Detect which cell encompasses the target text, then output its [x, y] center coordinate. 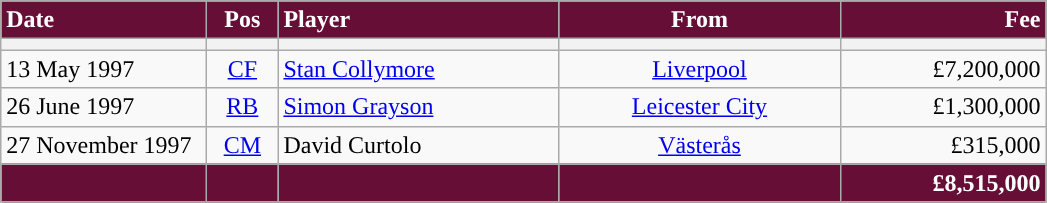
From [700, 20]
Leicester City [700, 107]
27 November 1997 [104, 145]
£7,200,000 [943, 69]
Stan Collymore [418, 69]
£8,515,000 [943, 183]
Player [418, 20]
Fee [943, 20]
£1,300,000 [943, 107]
Pos [242, 20]
CF [242, 69]
26 June 1997 [104, 107]
Date [104, 20]
£315,000 [943, 145]
Liverpool [700, 69]
CM [242, 145]
Västerås [700, 145]
RB [242, 107]
13 May 1997 [104, 69]
Simon Grayson [418, 107]
David Curtolo [418, 145]
